Locate the cell with the specified text and output its (X, Y) center coordinate. 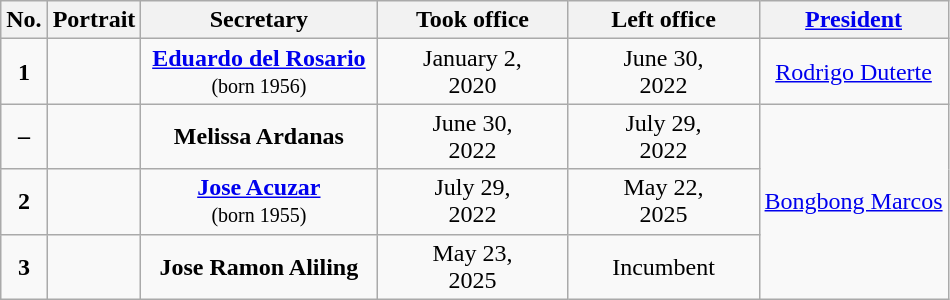
Bongbong Marcos (854, 202)
Jose Acuzar(born 1955) (259, 202)
May 22,2025 (664, 202)
Portrait (94, 20)
3 (24, 266)
President (854, 20)
Left office (664, 20)
– (24, 136)
Incumbent (664, 266)
Secretary (259, 20)
1 (24, 72)
2 (24, 202)
May 23,2025 (472, 266)
Jose Ramon Aliling (259, 266)
Rodrigo Duterte (854, 72)
Eduardo del Rosario(born 1956) (259, 72)
Took office (472, 20)
January 2,2020 (472, 72)
No. (24, 20)
Melissa Ardanas (259, 136)
